Find where the given text appears and provide that cell's center as (X, Y) coordinate. 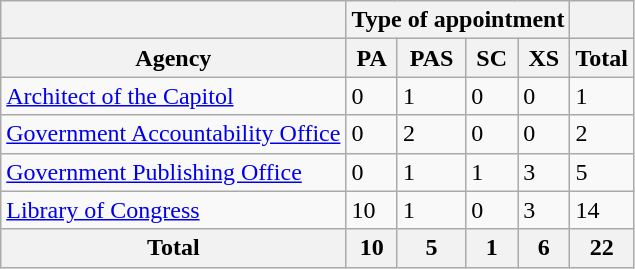
Architect of the Capitol (174, 96)
6 (544, 248)
Government Accountability Office (174, 134)
SC (492, 58)
Type of appointment (458, 20)
PAS (431, 58)
14 (602, 210)
PA (372, 58)
Government Publishing Office (174, 172)
Agency (174, 58)
22 (602, 248)
XS (544, 58)
Library of Congress (174, 210)
